Pinpoint the cell where the given text exists, returning its (X, Y) midpoint coordinate. 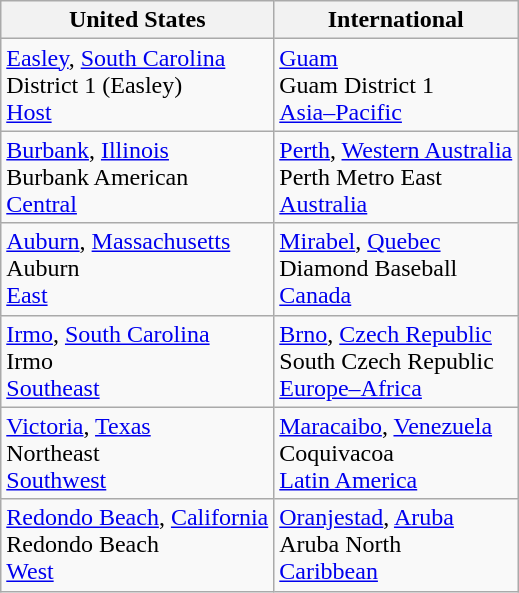
Maracaibo, VenezuelaCoquivacoaLatin America (396, 453)
Burbank, IllinoisBurbank AmericanCentral (138, 177)
Perth, Western AustraliaPerth Metro EastAustralia (396, 177)
Victoria, TexasNortheastSouthwest (138, 453)
Oranjestad, ArubaAruba NorthCaribbean (396, 545)
Irmo, South CarolinaIrmoSoutheast (138, 361)
Mirabel, QuebecDiamond BaseballCanada (396, 269)
Auburn, MassachusettsAuburnEast (138, 269)
GuamGuam District 1Asia–Pacific (396, 85)
United States (138, 20)
Redondo Beach, CaliforniaRedondo BeachWest (138, 545)
Easley, South CarolinaDistrict 1 (Easley)Host (138, 85)
International (396, 20)
Brno, Czech RepublicSouth Czech RepublicEurope–Africa (396, 361)
